From the cell containing the given text, extract its center point as [X, Y] coordinate. 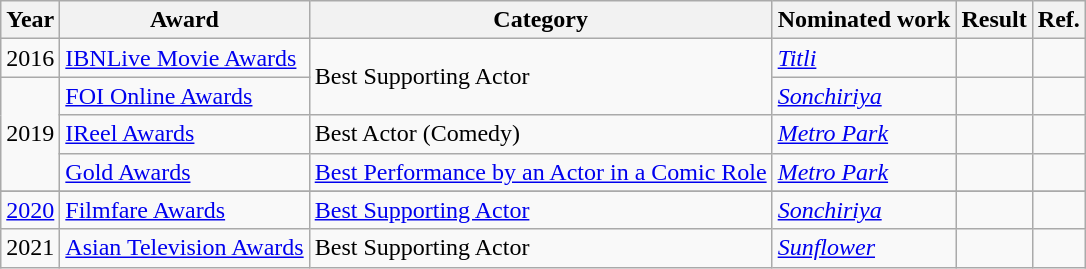
Year [30, 20]
IReel Awards [184, 134]
2020 [30, 210]
Asian Television Awards [184, 248]
2016 [30, 58]
Best Performance by an Actor in a Comic Role [540, 172]
2019 [30, 134]
Sunflower [864, 248]
Best Actor (Comedy) [540, 134]
Ref. [1058, 20]
Category [540, 20]
Titli [864, 58]
Nominated work [864, 20]
IBNLive Movie Awards [184, 58]
Gold Awards [184, 172]
FOI Online Awards [184, 96]
Filmfare Awards [184, 210]
2021 [30, 248]
Result [994, 20]
Award [184, 20]
